Scan for the cell matching the given text and deliver its [X, Y] coordinate at center. 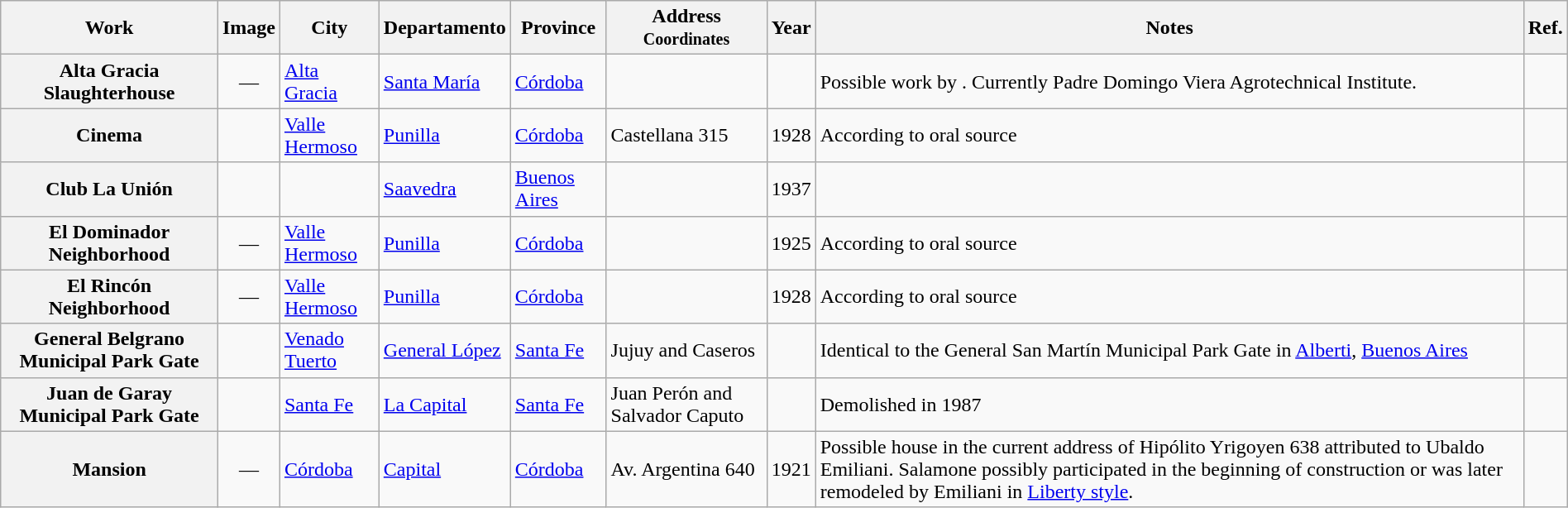
Mansion [109, 469]
General López [445, 351]
Year [791, 28]
Av. Argentina 640 [686, 469]
Castellana 315 [686, 136]
Club La Unión [109, 189]
Demolished in 1987 [1169, 404]
Venado Tuerto [329, 351]
Capital [445, 469]
Jujuy and Caseros [686, 351]
Cinema [109, 136]
El Dominador Neighborhood [109, 243]
Alta Gracia Slaughterhouse [109, 81]
Juan Perón and Salvador Caputo [686, 404]
La Capital [445, 404]
AddressCoordinates [686, 28]
City [329, 28]
Province [558, 28]
Image [248, 28]
Saavedra [445, 189]
Santa María [445, 81]
Notes [1169, 28]
1937 [791, 189]
Identical to the General San Martín Municipal Park Gate in Alberti, Buenos Aires [1169, 351]
Work [109, 28]
Ref. [1545, 28]
El Rincón Neighborhood [109, 296]
Juan de Garay Municipal Park Gate [109, 404]
Departamento [445, 28]
1925 [791, 243]
1921 [791, 469]
General Belgrano Municipal Park Gate [109, 351]
Buenos Aires [558, 189]
Alta Gracia [329, 81]
Possible work by . Currently Padre Domingo Viera Agrotechnical Institute. [1169, 81]
